Return the (X, Y) coordinate for the center point of the cell that contains the specified text.  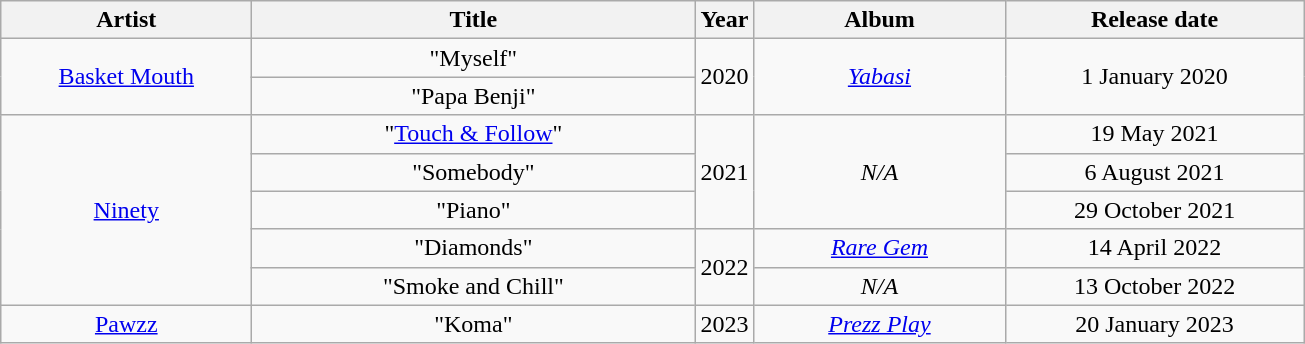
2022 (724, 267)
Album (880, 20)
Release date (1154, 20)
Year (724, 20)
"Somebody" (474, 172)
Artist (126, 20)
6 August 2021 (1154, 172)
"Touch & Follow" (474, 134)
14 April 2022 (1154, 248)
Prezz Play (880, 324)
19 May 2021 (1154, 134)
1 January 2020 (1154, 77)
2020 (724, 77)
"Papa Benji" (474, 96)
Pawzz (126, 324)
"Koma" (474, 324)
20 January 2023 (1154, 324)
"Myself" (474, 58)
"Diamonds" (474, 248)
2023 (724, 324)
13 October 2022 (1154, 286)
"Piano" (474, 210)
Yabasi (880, 77)
Title (474, 20)
29 October 2021 (1154, 210)
2021 (724, 172)
Rare Gem (880, 248)
Basket Mouth (126, 77)
"Smoke and Chill" (474, 286)
Ninety (126, 210)
